Return the (x, y) coordinate for the center point of the cell that contains the specified text.  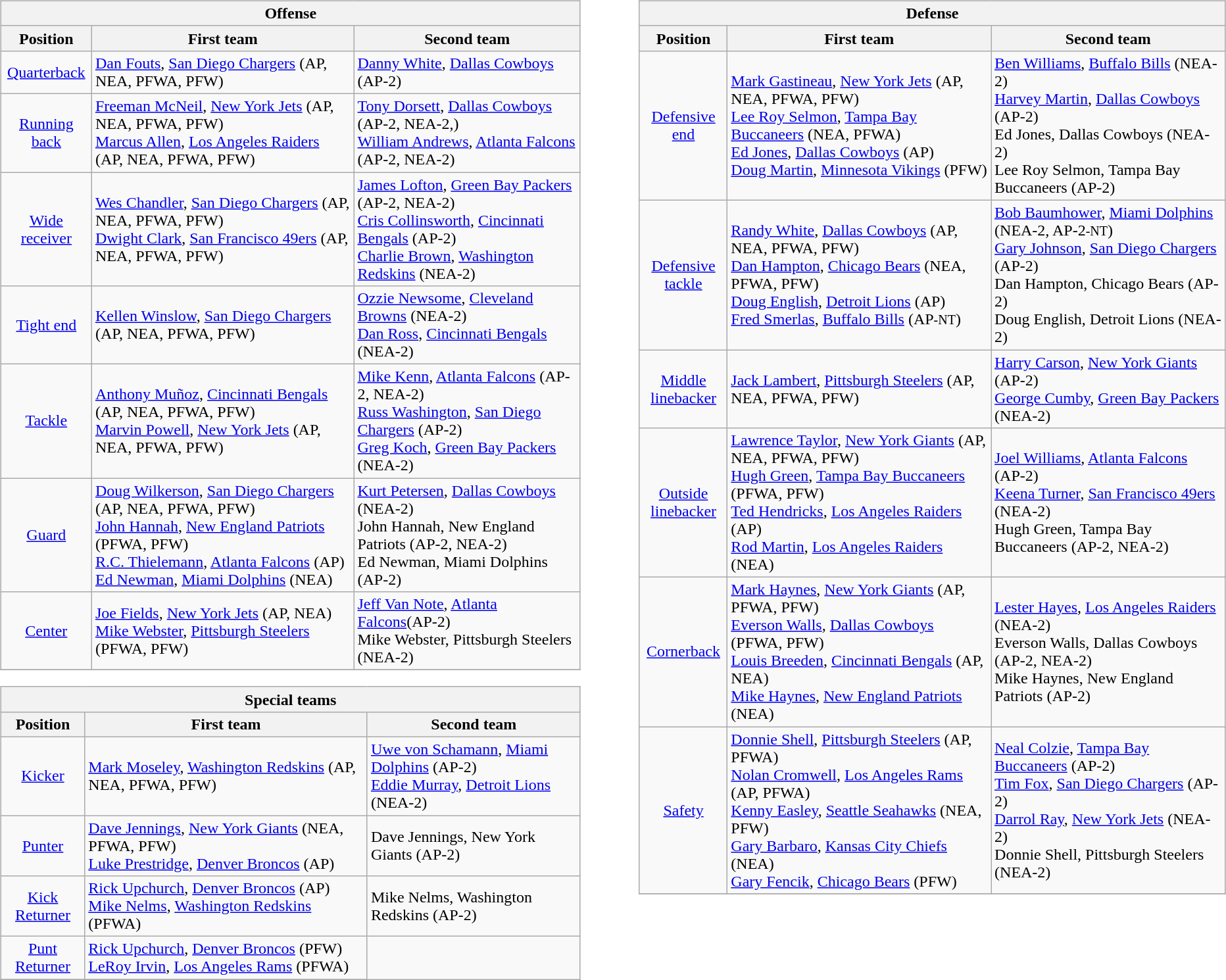
Safety (683, 810)
Kick Returner (43, 906)
Harry Carson, New York Giants (AP-2)George Cumby, Green Bay Packers (NEA-2) (1108, 389)
Kurt Petersen, Dallas Cowboys (NEA-2) John Hannah, New England Patriots (AP-2, NEA-2) Ed Newman, Miami Dolphins (AP-2) (467, 535)
Center (46, 631)
Ozzie Newsome, Cleveland Browns (NEA-2) Dan Ross, Cincinnati Bengals (NEA-2) (467, 325)
Mike Kenn, Atlanta Falcons (AP-2, NEA-2) Russ Washington, San Diego Chargers (AP-2) Greg Koch, Green Bay Packers (NEA-2) (467, 421)
Punter (43, 846)
Defensive tackle (683, 275)
Tight end (46, 325)
Cornerback (683, 652)
Tackle (46, 421)
Kicker (43, 776)
Outside linebacker (683, 502)
Defensive end (683, 125)
Middle linebacker (683, 389)
Jack Lambert, Pittsburgh Steelers (AP, NEA, PFWA, PFW) (859, 389)
Jeff Van Note, Atlanta Falcons(AP-2) Mike Webster, Pittsburgh Steelers (NEA-2) (467, 631)
James Lofton, Green Bay Packers (AP-2, NEA-2) Cris Collinsworth, Cincinnati Bengals (AP-2)Charlie Brown, Washington Redskins (NEA-2) (467, 229)
Lester Hayes, Los Angeles Raiders (NEA-2)Everson Walls, Dallas Cowboys (AP-2, NEA-2)Mike Haynes, New England Patriots (AP-2) (1108, 652)
Wide receiver (46, 229)
Quarterback (46, 72)
Rick Upchurch, Denver Broncos (AP) Mike Nelms, Washington Redskins (PFWA) (226, 906)
Defense (932, 13)
Dan Fouts, San Diego Chargers (AP, NEA, PFWA, PFW) (222, 72)
Guard (46, 535)
Uwe von Schamann, Miami Dolphins (AP-2) Eddie Murray, Detroit Lions (NEA-2) (474, 776)
Rick Upchurch, Denver Broncos (PFW) LeRoy Irvin, Los Angeles Rams (PFWA) (226, 958)
Freeman McNeil, New York Jets (AP, NEA, PFWA, PFW) Marcus Allen, Los Angeles Raiders (AP, NEA, PFWA, PFW) (222, 133)
Mike Nelms, Washington Redskins (AP-2) (474, 906)
Running back (46, 133)
Joe Fields, New York Jets (AP, NEA) Mike Webster, Pittsburgh Steelers (PFWA, PFW) (222, 631)
Danny White, Dallas Cowboys (AP-2) (467, 72)
Dave Jennings, New York Giants (NEA, PFWA, PFW) Luke Prestridge, Denver Broncos (AP) (226, 846)
Offense (291, 13)
Anthony Muñoz, Cincinnati Bengals (AP, NEA, PFWA, PFW) Marvin Powell, New York Jets (AP, NEA, PFWA, PFW) (222, 421)
Ben Williams, Buffalo Bills (NEA-2) Harvey Martin, Dallas Cowboys (AP-2) Ed Jones, Dallas Cowboys (NEA-2) Lee Roy Selmon, Tampa Bay Buccaneers (AP-2) (1108, 125)
Kellen Winslow, San Diego Chargers (AP, NEA, PFWA, PFW) (222, 325)
Mark Moseley, Washington Redskins (AP, NEA, PFWA, PFW) (226, 776)
Joel Williams, Atlanta Falcons (AP-2) Keena Turner, San Francisco 49ers (NEA-2) Hugh Green, Tampa Bay Buccaneers (AP-2, NEA-2) (1108, 502)
Punt Returner (43, 958)
Wes Chandler, San Diego Chargers (AP, NEA, PFWA, PFW) Dwight Clark, San Francisco 49ers (AP, NEA, PFWA, PFW) (222, 229)
Special teams (291, 699)
Dave Jennings, New York Giants (AP-2) (474, 846)
Tony Dorsett, Dallas Cowboys (AP-2, NEA-2,) William Andrews, Atlanta Falcons (AP-2, NEA-2) (467, 133)
